Scan for the cell matching the given text and deliver its (X, Y) coordinate at center. 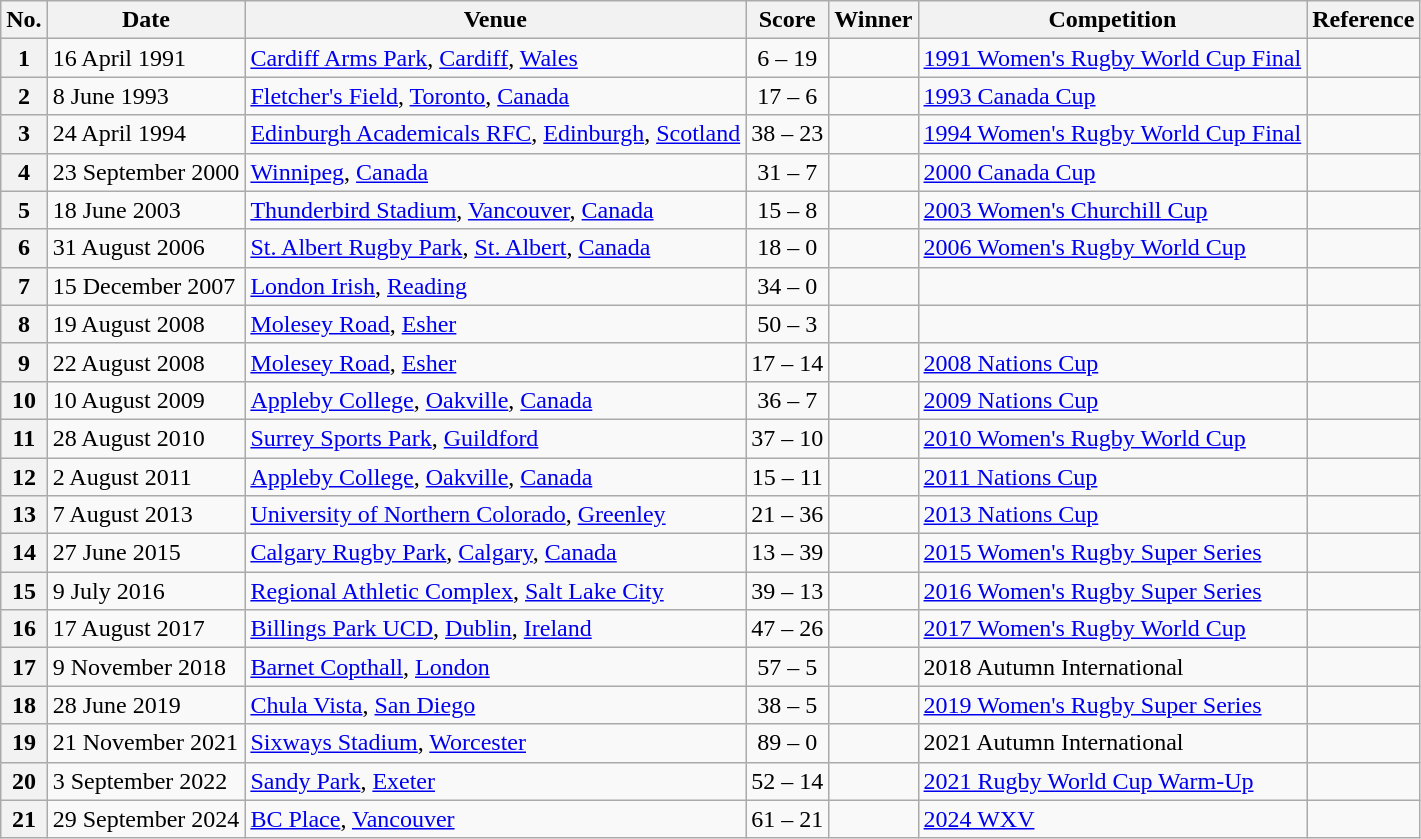
8 June 1993 (146, 96)
15 December 2007 (146, 286)
Billings Park UCD, Dublin, Ireland (496, 629)
10 August 2009 (146, 400)
9 November 2018 (146, 667)
Cardiff Arms Park, Cardiff, Wales (496, 58)
Barnet Copthall, London (496, 667)
10 (24, 400)
Sixways Stadium, Worcester (496, 743)
2017 Women's Rugby World Cup (1112, 629)
39 – 13 (788, 591)
13 – 39 (788, 553)
18 (24, 705)
1991 Women's Rugby World Cup Final (1112, 58)
University of Northern Colorado, Greenley (496, 515)
15 – 8 (788, 210)
Sandy Park, Exeter (496, 781)
2021 Rugby World Cup Warm-Up (1112, 781)
20 (24, 781)
14 (24, 553)
4 (24, 172)
1993 Canada Cup (1112, 96)
Competition (1112, 20)
9 (24, 362)
1 (24, 58)
Score (788, 20)
31 August 2006 (146, 248)
2 August 2011 (146, 477)
47 – 26 (788, 629)
2009 Nations Cup (1112, 400)
2010 Women's Rugby World Cup (1112, 438)
3 September 2022 (146, 781)
No. (24, 20)
18 June 2003 (146, 210)
6 – 19 (788, 58)
29 September 2024 (146, 819)
38 – 5 (788, 705)
61 – 21 (788, 819)
28 August 2010 (146, 438)
2018 Autumn International (1112, 667)
Fletcher's Field, Toronto, Canada (496, 96)
12 (24, 477)
Reference (1364, 20)
7 August 2013 (146, 515)
13 (24, 515)
9 July 2016 (146, 591)
2013 Nations Cup (1112, 515)
2008 Nations Cup (1112, 362)
2016 Women's Rugby Super Series (1112, 591)
2 (24, 96)
21 November 2021 (146, 743)
Winnipeg, Canada (496, 172)
19 (24, 743)
89 – 0 (788, 743)
17 – 6 (788, 96)
2011 Nations Cup (1112, 477)
Date (146, 20)
8 (24, 324)
27 June 2015 (146, 553)
38 – 23 (788, 134)
2000 Canada Cup (1112, 172)
2015 Women's Rugby Super Series (1112, 553)
Surrey Sports Park, Guildford (496, 438)
Chula Vista, San Diego (496, 705)
2003 Women's Churchill Cup (1112, 210)
22 August 2008 (146, 362)
BC Place, Vancouver (496, 819)
St. Albert Rugby Park, St. Albert, Canada (496, 248)
16 (24, 629)
50 – 3 (788, 324)
52 – 14 (788, 781)
15 (24, 591)
Venue (496, 20)
17 August 2017 (146, 629)
36 – 7 (788, 400)
37 – 10 (788, 438)
Regional Athletic Complex, Salt Lake City (496, 591)
Edinburgh Academicals RFC, Edinburgh, Scotland (496, 134)
Thunderbird Stadium, Vancouver, Canada (496, 210)
31 – 7 (788, 172)
Calgary Rugby Park, Calgary, Canada (496, 553)
2024 WXV (1112, 819)
28 June 2019 (146, 705)
7 (24, 286)
17 (24, 667)
21 (24, 819)
2006 Women's Rugby World Cup (1112, 248)
5 (24, 210)
57 – 5 (788, 667)
16 April 1991 (146, 58)
2019 Women's Rugby Super Series (1112, 705)
Winner (874, 20)
3 (24, 134)
34 – 0 (788, 286)
19 August 2008 (146, 324)
17 – 14 (788, 362)
6 (24, 248)
15 – 11 (788, 477)
2021 Autumn International (1112, 743)
18 – 0 (788, 248)
1994 Women's Rugby World Cup Final (1112, 134)
21 – 36 (788, 515)
23 September 2000 (146, 172)
London Irish, Reading (496, 286)
11 (24, 438)
24 April 1994 (146, 134)
